Determine the [x, y] coordinate at the center of the cell enclosing the given text.  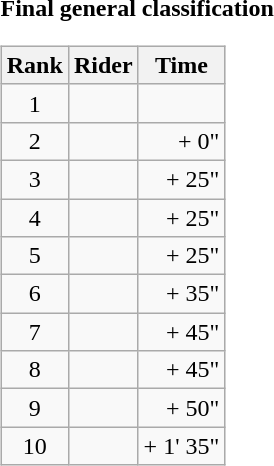
10 [34, 446]
Time [182, 65]
4 [34, 217]
6 [34, 294]
8 [34, 370]
Rank [34, 65]
+ 50" [182, 408]
Rider [103, 65]
5 [34, 256]
3 [34, 179]
7 [34, 332]
9 [34, 408]
+ 35" [182, 294]
2 [34, 141]
+ 0" [182, 141]
1 [34, 103]
+ 1' 35" [182, 446]
